Search for the cell housing the specified text and yield its [x, y] center coordinate. 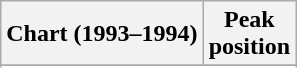
Chart (1993–1994) [102, 34]
Peakposition [249, 34]
